From the cell containing the given text, extract its center point as [X, Y] coordinate. 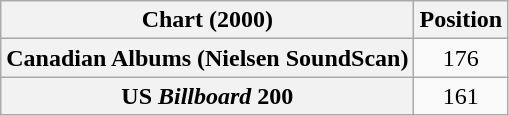
Position [461, 20]
US Billboard 200 [208, 96]
176 [461, 58]
Chart (2000) [208, 20]
161 [461, 96]
Canadian Albums (Nielsen SoundScan) [208, 58]
